Determine the [x, y] coordinate at the center of the cell enclosing the given text.  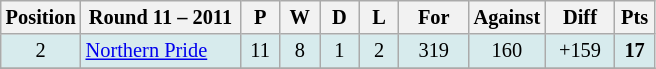
Diff [580, 17]
D [340, 17]
11 [260, 51]
For [434, 17]
Northern Pride [161, 51]
P [260, 17]
Round 11 – 2011 [161, 17]
L [379, 17]
319 [434, 51]
+159 [580, 51]
Position [41, 17]
160 [508, 51]
Against [508, 17]
Pts [635, 17]
8 [300, 51]
17 [635, 51]
1 [340, 51]
W [300, 17]
